Output the (x, y) coordinate of the center of the cell containing the given text.  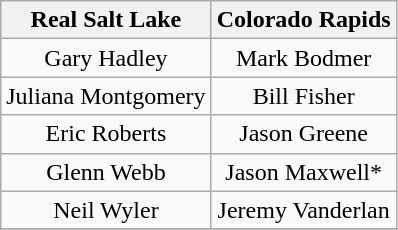
Juliana Montgomery (106, 96)
Gary Hadley (106, 58)
Eric Roberts (106, 134)
Neil Wyler (106, 210)
Mark Bodmer (304, 58)
Bill Fisher (304, 96)
Jason Greene (304, 134)
Real Salt Lake (106, 20)
Jason Maxwell* (304, 172)
Jeremy Vanderlan (304, 210)
Glenn Webb (106, 172)
Colorado Rapids (304, 20)
